Capture the cell that displays the provided text and extract its (x, y) central coordinate. 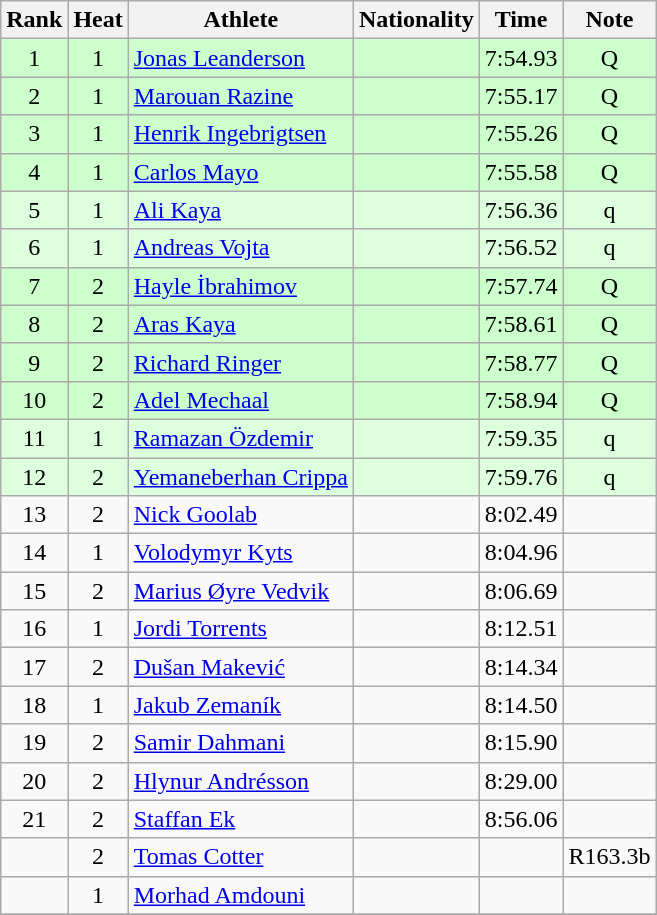
Heat (98, 20)
Ali Kaya (240, 210)
7:57.74 (521, 286)
Volodymyr Kyts (240, 553)
7:56.36 (521, 210)
14 (34, 553)
R163.3b (610, 857)
8:14.34 (521, 667)
12 (34, 477)
16 (34, 629)
Marius Øyre Vedvik (240, 591)
7:58.61 (521, 324)
11 (34, 438)
21 (34, 819)
10 (34, 400)
18 (34, 705)
Morhad Amdouni (240, 895)
7:59.35 (521, 438)
Adel Mechaal (240, 400)
20 (34, 781)
8:56.06 (521, 819)
6 (34, 248)
4 (34, 172)
8:04.96 (521, 553)
7:59.76 (521, 477)
Richard Ringer (240, 362)
7:55.58 (521, 172)
3 (34, 134)
Marouan Razine (240, 96)
7:54.93 (521, 58)
Jordi Torrents (240, 629)
7:55.26 (521, 134)
Rank (34, 20)
7:55.17 (521, 96)
7:58.77 (521, 362)
Nick Goolab (240, 515)
8:14.50 (521, 705)
Staffan Ek (240, 819)
7:58.94 (521, 400)
Athlete (240, 20)
5 (34, 210)
Dušan Makević (240, 667)
8:06.69 (521, 591)
Ramazan Özdemir (240, 438)
Hayle İbrahimov (240, 286)
8:15.90 (521, 743)
8 (34, 324)
Nationality (416, 20)
Tomas Cotter (240, 857)
Carlos Mayo (240, 172)
17 (34, 667)
13 (34, 515)
Aras Kaya (240, 324)
9 (34, 362)
Andreas Vojta (240, 248)
8:12.51 (521, 629)
7:56.52 (521, 248)
Jonas Leanderson (240, 58)
8:02.49 (521, 515)
Hlynur Andrésson (240, 781)
19 (34, 743)
Jakub Zemaník (240, 705)
15 (34, 591)
Yemaneberhan Crippa (240, 477)
8:29.00 (521, 781)
Henrik Ingebrigtsen (240, 134)
Note (610, 20)
7 (34, 286)
Time (521, 20)
Samir Dahmani (240, 743)
